From the cell containing the given text, extract its center point as (x, y) coordinate. 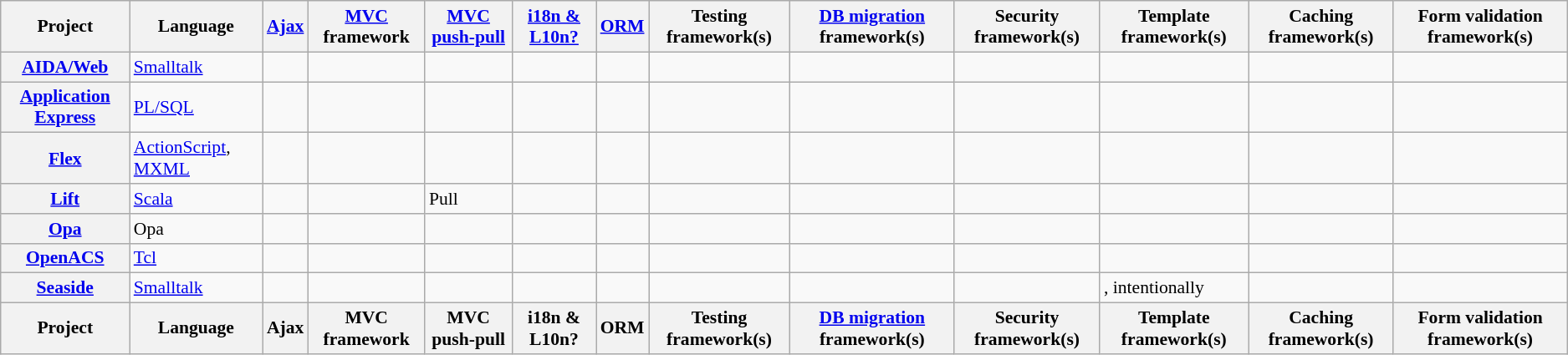
OpenACS (65, 258)
Flex (65, 159)
Tcl (196, 258)
AIDA/Web (65, 67)
Scala (196, 199)
, intentionally (1174, 288)
Lift (65, 199)
ActionScript, MXML (196, 159)
Pull (468, 199)
Seaside (65, 288)
PL/SQL (196, 107)
Application Express (65, 107)
